Output the (x, y) coordinate of the center of the cell containing the given text.  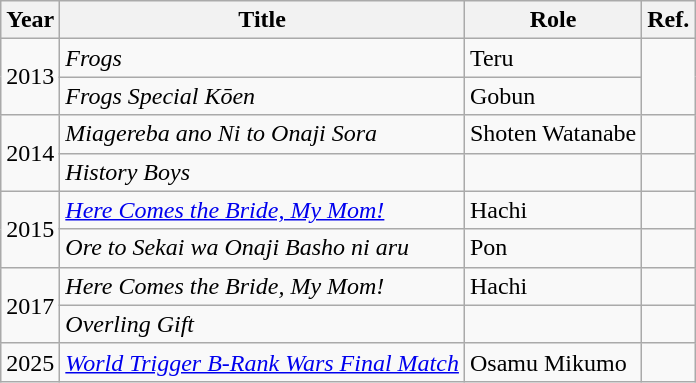
Title (262, 20)
Teru (552, 58)
2017 (30, 305)
Miagereba ano Ni to Onaji Sora (262, 134)
Year (30, 20)
Pon (552, 248)
2015 (30, 229)
Gobun (552, 96)
2025 (30, 362)
2013 (30, 77)
Osamu Mikumo (552, 362)
Role (552, 20)
Shoten Watanabe (552, 134)
World Trigger B-Rank Wars Final Match (262, 362)
Frogs Special Kōen (262, 96)
Ore to Sekai wa Onaji Basho ni aru (262, 248)
History Boys (262, 172)
2014 (30, 153)
Ref. (668, 20)
Overling Gift (262, 324)
Frogs (262, 58)
